Search for the cell housing the specified text and yield its [X, Y] center coordinate. 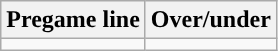
Pregame line [74, 20]
Over/under [210, 20]
